From the cell containing the given text, extract its center point as (X, Y) coordinate. 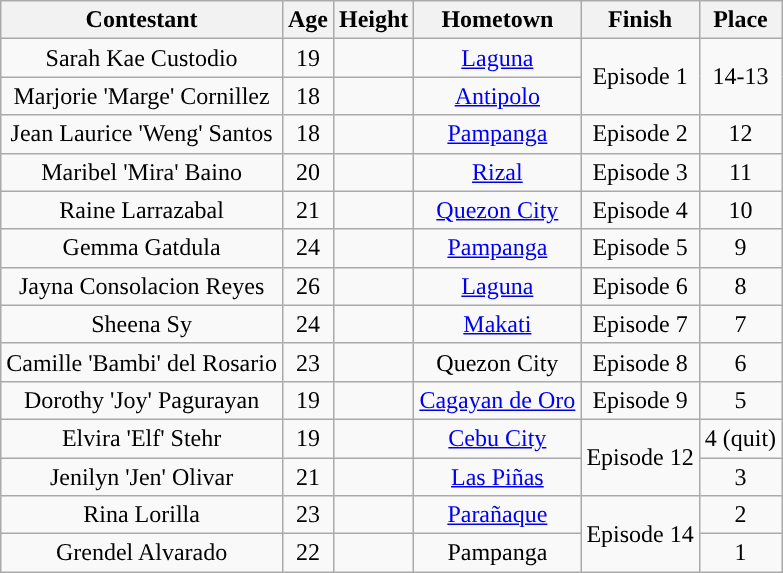
Episode 3 (640, 172)
Sheena Sy (142, 324)
Antipolo (498, 96)
Episode 8 (640, 362)
Height (373, 20)
Rina Lorilla (142, 515)
Age (308, 20)
Episode 7 (640, 324)
Jayna Consolacion Reyes (142, 286)
Jean Laurice 'Weng' Santos (142, 134)
Las Piñas (498, 477)
9 (740, 248)
20 (308, 172)
5 (740, 400)
Episode 14 (640, 534)
Contestant (142, 20)
Episode 12 (640, 457)
Gemma Gatdula (142, 248)
1 (740, 553)
12 (740, 134)
14-13 (740, 77)
Episode 6 (640, 286)
Jenilyn 'Jen' Olivar (142, 477)
Rizal (498, 172)
26 (308, 286)
Sarah Kae Custodio (142, 58)
22 (308, 553)
Raine Larrazabal (142, 210)
2 (740, 515)
Cebu City (498, 438)
Place (740, 20)
Hometown (498, 20)
Marjorie 'Marge' Cornillez (142, 96)
8 (740, 286)
6 (740, 362)
Camille 'Bambi' del Rosario (142, 362)
4 (quit) (740, 438)
11 (740, 172)
7 (740, 324)
Cagayan de Oro (498, 400)
Elvira 'Elf' Stehr (142, 438)
Maribel 'Mira' Baino (142, 172)
Dorothy 'Joy' Pagurayan (142, 400)
Episode 1 (640, 77)
Makati (498, 324)
Episode 5 (640, 248)
3 (740, 477)
10 (740, 210)
Grendel Alvarado (142, 553)
Parañaque (498, 515)
Finish (640, 20)
Episode 9 (640, 400)
Episode 4 (640, 210)
Episode 2 (640, 134)
